Return the (X, Y) coordinate for the center point of the cell that contains the specified text.  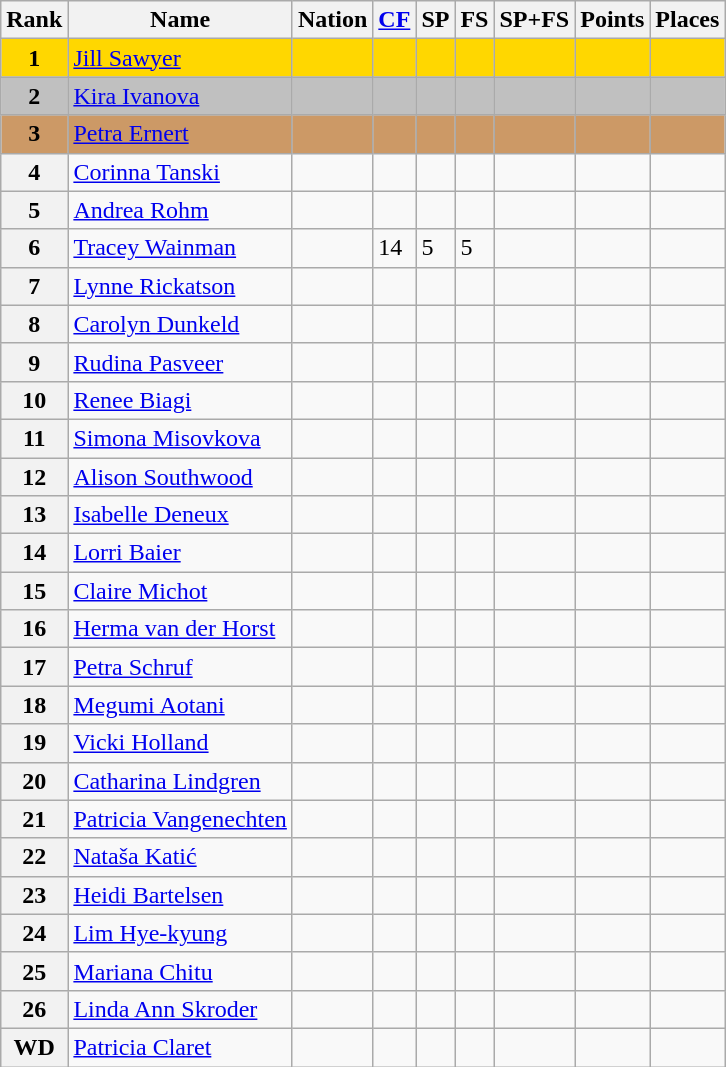
Name (180, 20)
9 (34, 362)
23 (34, 895)
Vicki Holland (180, 743)
15 (34, 591)
Lorri Baier (180, 553)
FS (474, 20)
CF (394, 20)
6 (34, 248)
Claire Michot (180, 591)
WD (34, 1047)
SP+FS (534, 20)
Places (688, 20)
Nataša Katić (180, 857)
26 (34, 1009)
Lynne Rickatson (180, 286)
Isabelle Deneux (180, 515)
2 (34, 96)
21 (34, 819)
18 (34, 705)
16 (34, 629)
Andrea Rohm (180, 210)
Heidi Bartelsen (180, 895)
Mariana Chitu (180, 971)
Rank (34, 20)
20 (34, 781)
Points (612, 20)
13 (34, 515)
Megumi Aotani (180, 705)
Petra Schruf (180, 667)
12 (34, 477)
Rudina Pasveer (180, 362)
Linda Ann Skroder (180, 1009)
Herma van der Horst (180, 629)
Kira Ivanova (180, 96)
3 (34, 134)
Patricia Vangenechten (180, 819)
Jill Sawyer (180, 58)
Simona Misovkova (180, 438)
7 (34, 286)
Corinna Tanski (180, 172)
Nation (332, 20)
8 (34, 324)
22 (34, 857)
24 (34, 933)
Renee Biagi (180, 400)
Patricia Claret (180, 1047)
Alison Southwood (180, 477)
1 (34, 58)
Carolyn Dunkeld (180, 324)
17 (34, 667)
10 (34, 400)
Lim Hye-kyung (180, 933)
25 (34, 971)
Petra Ernert (180, 134)
4 (34, 172)
Catharina Lindgren (180, 781)
Tracey Wainman (180, 248)
11 (34, 438)
SP (436, 20)
19 (34, 743)
